Search for the cell housing the specified text and yield its [X, Y] center coordinate. 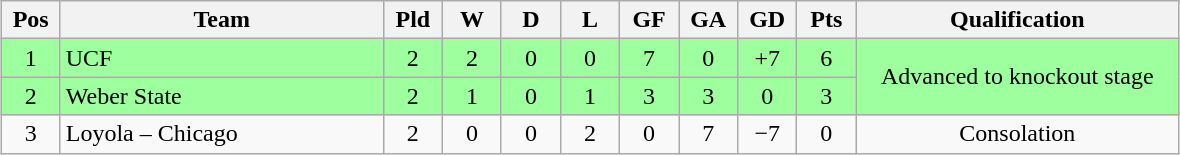
Loyola – Chicago [222, 134]
+7 [768, 58]
6 [826, 58]
W [472, 20]
Team [222, 20]
GF [650, 20]
D [530, 20]
−7 [768, 134]
Pld [412, 20]
Advanced to knockout stage [1018, 77]
L [590, 20]
Qualification [1018, 20]
Consolation [1018, 134]
Pts [826, 20]
UCF [222, 58]
Weber State [222, 96]
GD [768, 20]
Pos [30, 20]
GA [708, 20]
